Search for the cell housing the specified text and yield its (x, y) center coordinate. 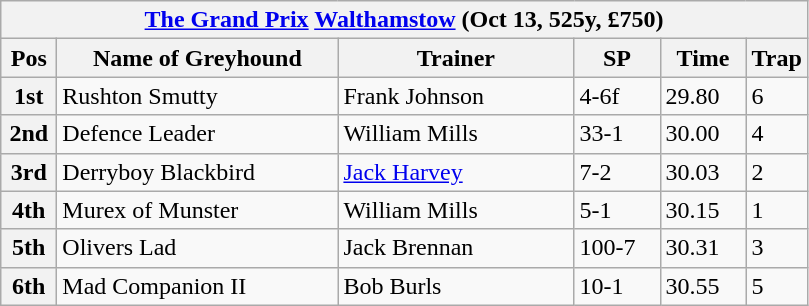
Trainer (456, 58)
30.00 (703, 134)
The Grand Prix Walthamstow (Oct 13, 525y, £750) (404, 20)
3rd (29, 172)
Time (703, 58)
4th (29, 210)
29.80 (703, 96)
30.55 (703, 286)
2 (776, 172)
6th (29, 286)
33-1 (617, 134)
4 (776, 134)
3 (776, 248)
Murex of Munster (198, 210)
Olivers Lad (198, 248)
Bob Burls (456, 286)
100-7 (617, 248)
Frank Johnson (456, 96)
Jack Harvey (456, 172)
5 (776, 286)
6 (776, 96)
SP (617, 58)
Name of Greyhound (198, 58)
Defence Leader (198, 134)
4-6f (617, 96)
30.31 (703, 248)
Pos (29, 58)
Rushton Smutty (198, 96)
Mad Companion II (198, 286)
30.03 (703, 172)
5-1 (617, 210)
2nd (29, 134)
5th (29, 248)
1st (29, 96)
Trap (776, 58)
Derryboy Blackbird (198, 172)
10-1 (617, 286)
Jack Brennan (456, 248)
30.15 (703, 210)
7-2 (617, 172)
1 (776, 210)
